Locate the cell with the specified text and output its (x, y) center coordinate. 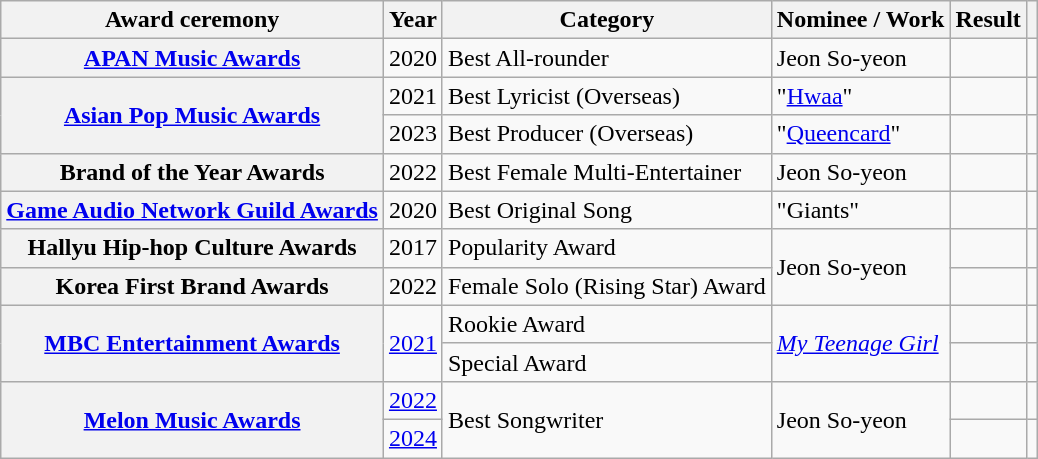
Nominee / Work (860, 20)
"Queencard" (860, 134)
Award ceremony (192, 20)
Best All-rounder (606, 58)
Game Audio Network Guild Awards (192, 210)
Melon Music Awards (192, 419)
2024 (412, 438)
"Hwaa" (860, 96)
Best Lyricist (Overseas) (606, 96)
Popularity Award (606, 248)
Year (412, 20)
Female Solo (Rising Star) Award (606, 286)
Category (606, 20)
Korea First Brand Awards (192, 286)
Asian Pop Music Awards (192, 115)
Hallyu Hip-hop Culture Awards (192, 248)
2023 (412, 134)
Best Producer (Overseas) (606, 134)
Result (988, 20)
"Giants" (860, 210)
MBC Entertainment Awards (192, 343)
APAN Music Awards (192, 58)
Special Award (606, 362)
Best Songwriter (606, 419)
Best Original Song (606, 210)
My Teenage Girl (860, 343)
Rookie Award (606, 324)
Brand of the Year Awards (192, 172)
2017 (412, 248)
Best Female Multi-Entertainer (606, 172)
